Determine the [x, y] coordinate at the center of the cell enclosing the given text.  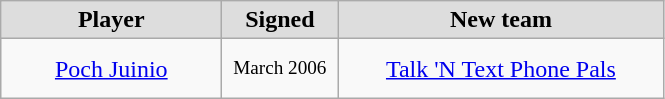
Poch Juinio [112, 69]
New team [501, 20]
Talk 'N Text Phone Pals [501, 69]
Signed [280, 20]
March 2006 [280, 69]
Player [112, 20]
